Scan for the cell matching the given text and deliver its [X, Y] coordinate at center. 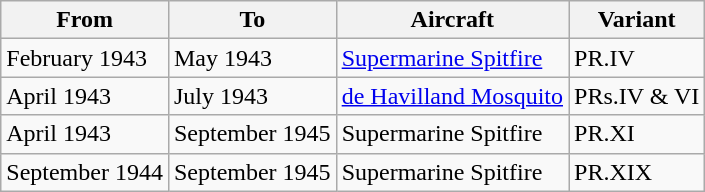
May 1943 [252, 58]
Variant [637, 20]
Aircraft [452, 20]
To [252, 20]
February 1943 [85, 58]
de Havilland Mosquito [452, 96]
July 1943 [252, 96]
PR.IV [637, 58]
September 1944 [85, 172]
PRs.IV & VI [637, 96]
From [85, 20]
PR.XIX [637, 172]
PR.XI [637, 134]
